Return the (x, y) coordinate for the center point of the cell that contains the specified text.  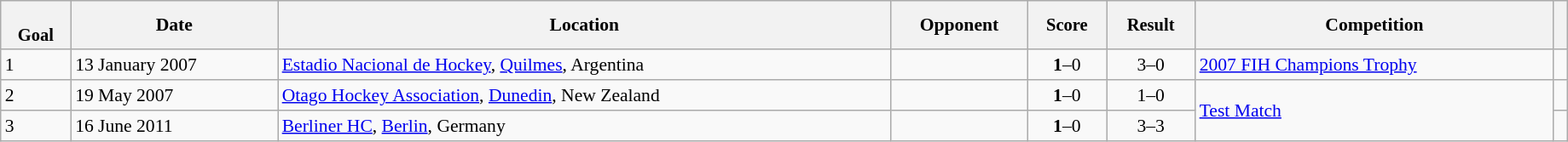
1 (36, 65)
Test Match (1374, 111)
3–0 (1151, 65)
13 January 2007 (174, 65)
2007 FIH Champions Trophy (1374, 65)
Berliner HC, Berlin, Germany (585, 126)
Goal (36, 26)
Estadio Nacional de Hockey, Quilmes, Argentina (585, 65)
3–3 (1151, 126)
Otago Hockey Association, Dunedin, New Zealand (585, 95)
Result (1151, 26)
16 June 2011 (174, 126)
Competition (1374, 26)
Score (1068, 26)
Date (174, 26)
3 (36, 126)
19 May 2007 (174, 95)
Location (585, 26)
Opponent (959, 26)
2 (36, 95)
